From the cell containing the given text, extract its center point as [X, Y] coordinate. 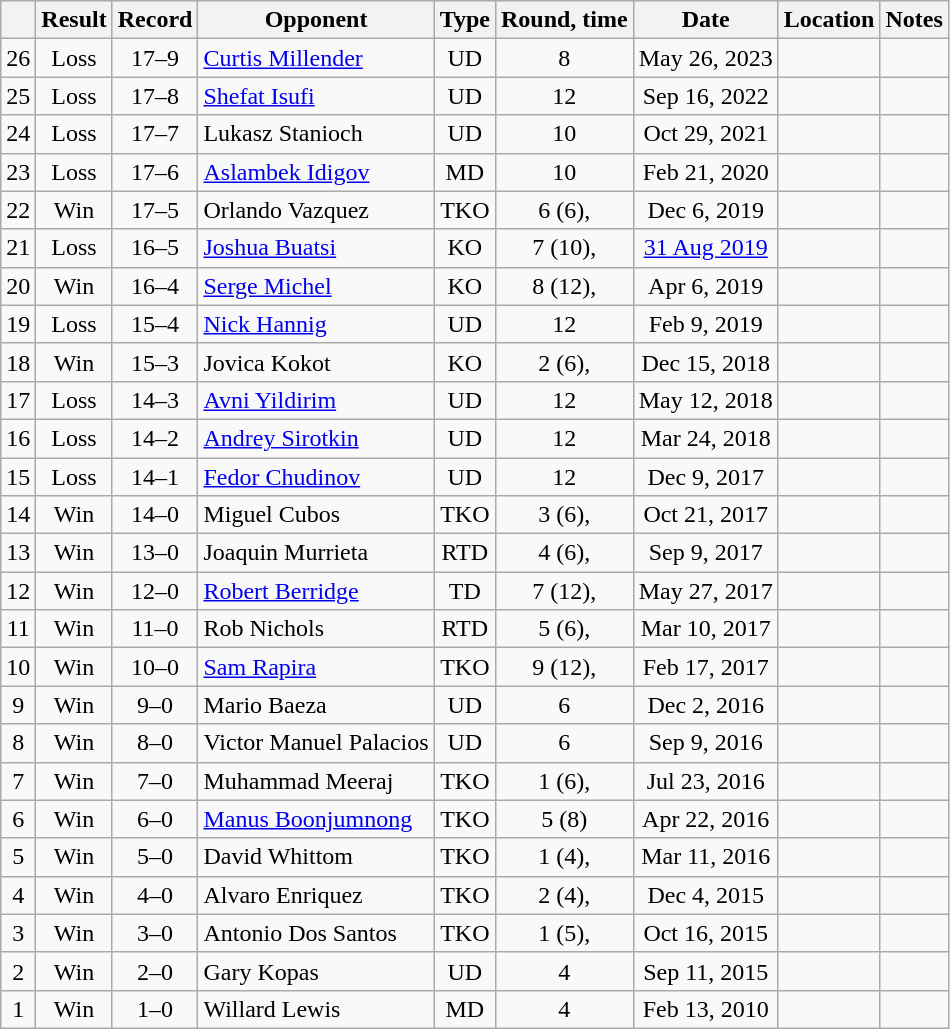
Round, time [564, 20]
3–0 [155, 933]
8 (12), [564, 286]
25 [18, 96]
12–0 [155, 591]
Sep 9, 2016 [706, 743]
Oct 21, 2017 [706, 515]
Type [464, 20]
17 [18, 400]
21 [18, 248]
6 (6), [564, 210]
Jul 23, 2016 [706, 781]
David Whittom [316, 857]
Andrey Sirotkin [316, 438]
Dec 15, 2018 [706, 362]
17–9 [155, 58]
15 [18, 477]
TD [464, 591]
Fedor Chudinov [316, 477]
Apr 6, 2019 [706, 286]
26 [18, 58]
Miguel Cubos [316, 515]
Sep 16, 2022 [706, 96]
Feb 13, 2010 [706, 1009]
Record [155, 20]
3 [18, 933]
Dec 6, 2019 [706, 210]
17–6 [155, 172]
May 27, 2017 [706, 591]
Feb 21, 2020 [706, 172]
Victor Manuel Palacios [316, 743]
May 26, 2023 [706, 58]
9 (12), [564, 667]
Manus Boonjumnong [316, 819]
11 [18, 629]
Serge Michel [316, 286]
3 (6), [564, 515]
Mario Baeza [316, 705]
9–0 [155, 705]
31 Aug 2019 [706, 248]
1 [18, 1009]
7 [18, 781]
Rob Nichols [316, 629]
Orlando Vazquez [316, 210]
Dec 2, 2016 [706, 705]
2 (4), [564, 895]
Sam Rapira [316, 667]
13 [18, 553]
Gary Kopas [316, 971]
Jovica Kokot [316, 362]
4–0 [155, 895]
14–2 [155, 438]
2 [18, 971]
24 [18, 134]
Willard Lewis [316, 1009]
17–7 [155, 134]
4 (6), [564, 553]
Location [829, 20]
16–4 [155, 286]
20 [18, 286]
Alvaro Enriquez [316, 895]
7–0 [155, 781]
9 [18, 705]
Muhammad Meeraj [316, 781]
15–4 [155, 324]
Notes [914, 20]
Sep 11, 2015 [706, 971]
Oct 16, 2015 [706, 933]
Dec 4, 2015 [706, 895]
Joaquin Murrieta [316, 553]
Shefat Isufi [316, 96]
Apr 22, 2016 [706, 819]
Mar 24, 2018 [706, 438]
19 [18, 324]
Feb 17, 2017 [706, 667]
13–0 [155, 553]
May 12, 2018 [706, 400]
Antonio Dos Santos [316, 933]
1 (6), [564, 781]
Joshua Buatsi [316, 248]
Aslambek Idigov [316, 172]
14–0 [155, 515]
Nick Hannig [316, 324]
22 [18, 210]
Mar 11, 2016 [706, 857]
2–0 [155, 971]
7 (10), [564, 248]
17–5 [155, 210]
Dec 9, 2017 [706, 477]
15–3 [155, 362]
5 (6), [564, 629]
10–0 [155, 667]
17–8 [155, 96]
16 [18, 438]
11–0 [155, 629]
1 (4), [564, 857]
1–0 [155, 1009]
Robert Berridge [316, 591]
18 [18, 362]
5 (8) [564, 819]
5 [18, 857]
Opponent [316, 20]
Feb 9, 2019 [706, 324]
14 [18, 515]
6–0 [155, 819]
16–5 [155, 248]
Curtis Millender [316, 58]
Sep 9, 2017 [706, 553]
Avni Yildirim [316, 400]
1 (5), [564, 933]
23 [18, 172]
2 (6), [564, 362]
14–3 [155, 400]
Lukasz Stanioch [316, 134]
7 (12), [564, 591]
8–0 [155, 743]
14–1 [155, 477]
Result [74, 20]
5–0 [155, 857]
Date [706, 20]
Mar 10, 2017 [706, 629]
Oct 29, 2021 [706, 134]
